Detect which cell encompasses the target text, then output its (x, y) center coordinate. 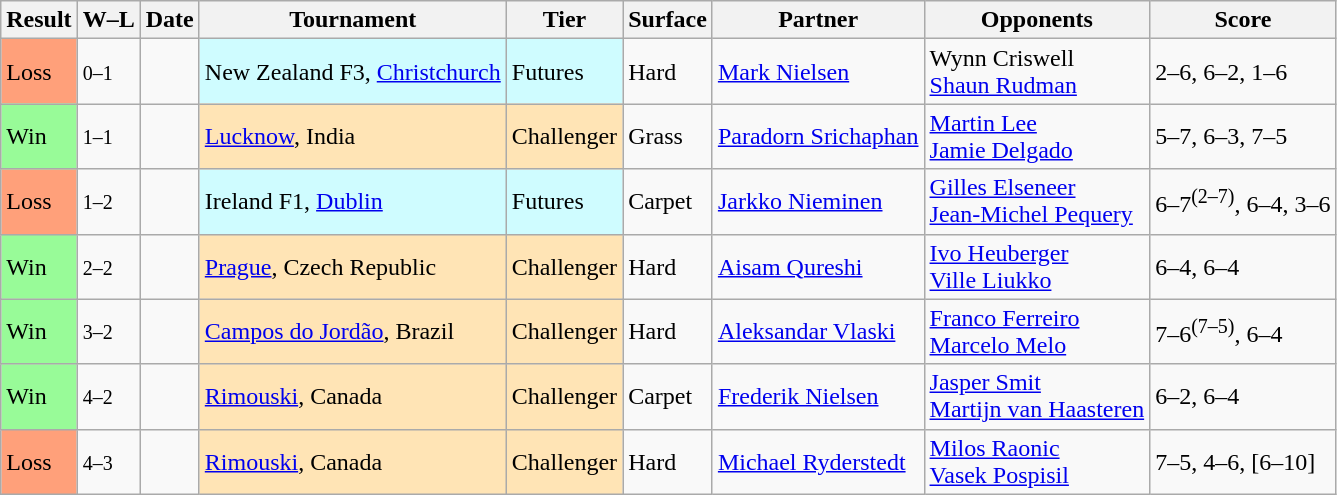
1–1 (108, 136)
Aleksandar Vlaski (818, 332)
Paradorn Srichaphan (818, 136)
Prague, Czech Republic (352, 266)
Score (1243, 20)
Ivo Heuberger Ville Liukko (1037, 266)
3–2 (108, 332)
W–L (108, 20)
Tournament (352, 20)
Aisam Qureshi (818, 266)
Date (170, 20)
Result (39, 20)
Campos do Jordão, Brazil (352, 332)
Jasper Smit Martijn van Haasteren (1037, 396)
Gilles Elseneer Jean-Michel Pequery (1037, 202)
Tier (564, 20)
4–3 (108, 462)
Wynn Criswell Shaun Rudman (1037, 72)
5–7, 6–3, 7–5 (1243, 136)
Ireland F1, Dublin (352, 202)
Lucknow, India (352, 136)
6–2, 6–4 (1243, 396)
Mark Nielsen (818, 72)
2–6, 6–2, 1–6 (1243, 72)
Surface (668, 20)
7–5, 4–6, [6–10] (1243, 462)
Grass (668, 136)
Martin Lee Jamie Delgado (1037, 136)
New Zealand F3, Christchurch (352, 72)
Milos Raonic Vasek Pospisil (1037, 462)
7–6(7–5), 6–4 (1243, 332)
6–4, 6–4 (1243, 266)
2–2 (108, 266)
0–1 (108, 72)
Partner (818, 20)
Michael Ryderstedt (818, 462)
Franco Ferreiro Marcelo Melo (1037, 332)
Opponents (1037, 20)
Frederik Nielsen (818, 396)
1–2 (108, 202)
4–2 (108, 396)
6–7(2–7), 6–4, 3–6 (1243, 202)
Jarkko Nieminen (818, 202)
